Search for the cell housing the specified text and yield its [X, Y] center coordinate. 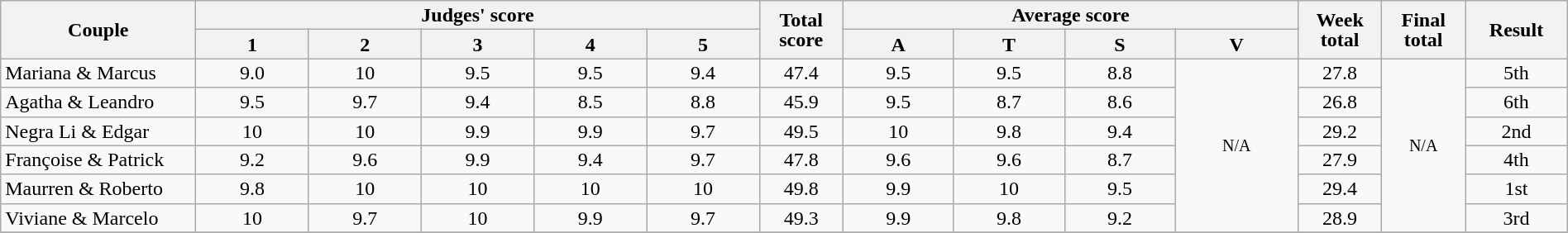
45.9 [801, 102]
29.4 [1340, 188]
4th [1517, 160]
49.8 [801, 188]
47.4 [801, 73]
Total score [801, 30]
Week total [1340, 30]
9.0 [252, 73]
8.5 [590, 102]
8.6 [1120, 102]
27.8 [1340, 73]
V [1237, 45]
Maurren & Roberto [98, 188]
3rd [1517, 218]
29.2 [1340, 131]
5th [1517, 73]
S [1120, 45]
49.3 [801, 218]
27.9 [1340, 160]
Negra Li & Edgar [98, 131]
4 [590, 45]
28.9 [1340, 218]
49.5 [801, 131]
3 [477, 45]
Mariana & Marcus [98, 73]
Result [1517, 30]
6th [1517, 102]
T [1009, 45]
1st [1517, 188]
Final total [1424, 30]
Agatha & Leandro [98, 102]
2 [365, 45]
Viviane & Marcelo [98, 218]
5 [703, 45]
A [898, 45]
Couple [98, 30]
47.8 [801, 160]
2nd [1517, 131]
26.8 [1340, 102]
1 [252, 45]
Judges' score [478, 15]
Average score [1070, 15]
Françoise & Patrick [98, 160]
